Pinpoint the cell where the given text exists, returning its [X, Y] midpoint coordinate. 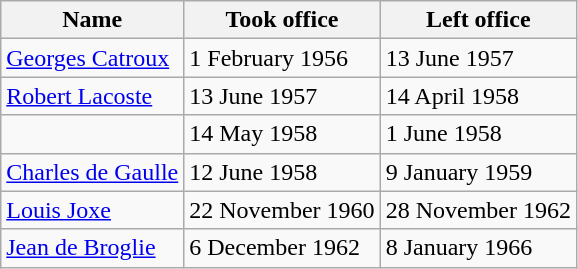
Jean de Broglie [92, 248]
1 June 1958 [478, 134]
Georges Catroux [92, 58]
8 January 1966 [478, 248]
12 June 1958 [282, 172]
Louis Joxe [92, 210]
14 May 1958 [282, 134]
6 December 1962 [282, 248]
Left office [478, 20]
1 February 1956 [282, 58]
28 November 1962 [478, 210]
22 November 1960 [282, 210]
9 January 1959 [478, 172]
14 April 1958 [478, 96]
Robert Lacoste [92, 96]
Name [92, 20]
Took office [282, 20]
Charles de Gaulle [92, 172]
